Detect which cell encompasses the target text, then output its [x, y] center coordinate. 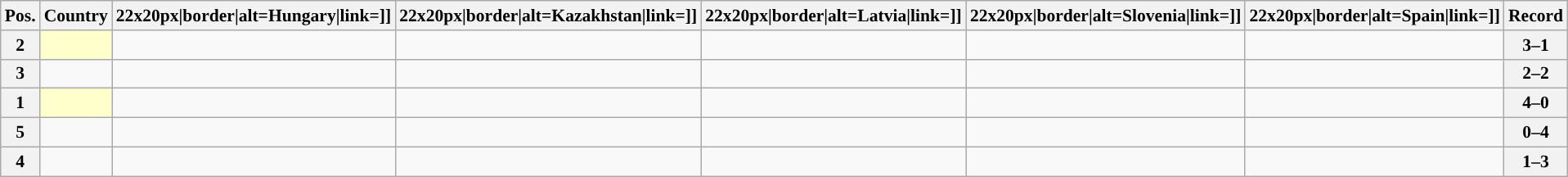
4 [20, 161]
1–3 [1536, 161]
1 [20, 103]
2–2 [1536, 74]
Country [76, 16]
Record [1536, 16]
5 [20, 133]
4–0 [1536, 103]
Pos. [20, 16]
0–4 [1536, 133]
3 [20, 74]
22x20px|border|alt=Latvia|link=]] [833, 16]
22x20px|border|alt=Hungary|link=]] [254, 16]
22x20px|border|alt=Slovenia|link=]] [1106, 16]
3–1 [1536, 45]
22x20px|border|alt=Kazakhstan|link=]] [548, 16]
22x20px|border|alt=Spain|link=]] [1374, 16]
2 [20, 45]
